From the cell containing the given text, extract its center point as (x, y) coordinate. 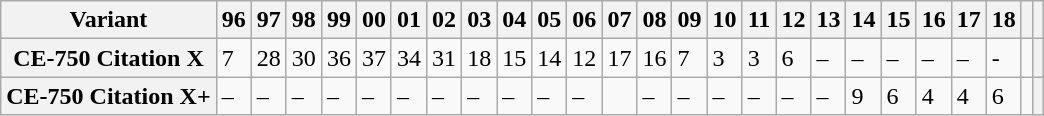
30 (304, 58)
34 (408, 58)
98 (304, 20)
02 (444, 20)
96 (234, 20)
05 (550, 20)
09 (690, 20)
04 (514, 20)
CE-750 Citation X+ (108, 96)
01 (408, 20)
9 (864, 96)
CE-750 Citation X (108, 58)
06 (584, 20)
Variant (108, 20)
37 (374, 58)
31 (444, 58)
13 (828, 20)
00 (374, 20)
36 (338, 58)
08 (654, 20)
03 (480, 20)
28 (268, 58)
07 (620, 20)
11 (759, 20)
99 (338, 20)
10 (724, 20)
- (1004, 58)
97 (268, 20)
